Output the [X, Y] coordinate of the center of the cell containing the given text.  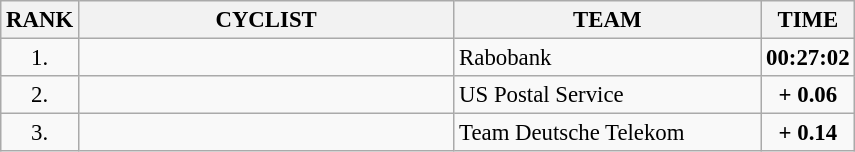
RANK [40, 20]
CYCLIST [266, 20]
Team Deutsche Telekom [608, 133]
1. [40, 58]
3. [40, 133]
00:27:02 [808, 58]
+ 0.06 [808, 95]
US Postal Service [608, 95]
TIME [808, 20]
2. [40, 95]
TEAM [608, 20]
+ 0.14 [808, 133]
Rabobank [608, 58]
